Return (x, y) of the center of cell containing provided text 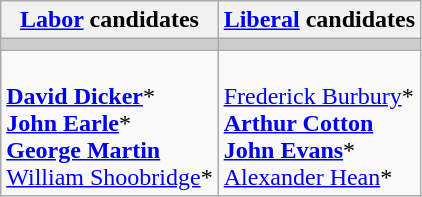
Liberal candidates (319, 20)
David Dicker* John Earle* George Martin William Shoobridge* (110, 123)
Labor candidates (110, 20)
Frederick Burbury* Arthur Cotton John Evans* Alexander Hean* (319, 123)
